Locate the cell with the specified text and output its (X, Y) center coordinate. 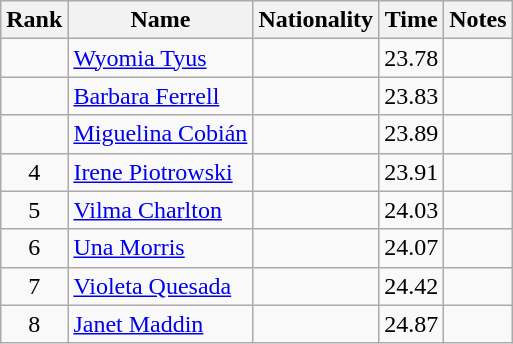
23.83 (412, 96)
Vilma Charlton (160, 210)
6 (34, 248)
Miguelina Cobián (160, 134)
Janet Maddin (160, 324)
Violeta Quesada (160, 286)
Name (160, 20)
Barbara Ferrell (160, 96)
Notes (478, 20)
24.07 (412, 248)
23.91 (412, 172)
7 (34, 286)
24.03 (412, 210)
5 (34, 210)
Nationality (316, 20)
24.87 (412, 324)
Rank (34, 20)
4 (34, 172)
8 (34, 324)
Una Morris (160, 248)
Time (412, 20)
24.42 (412, 286)
23.78 (412, 58)
23.89 (412, 134)
Wyomia Tyus (160, 58)
Irene Piotrowski (160, 172)
